Locate the cell with the specified text and output its [x, y] center coordinate. 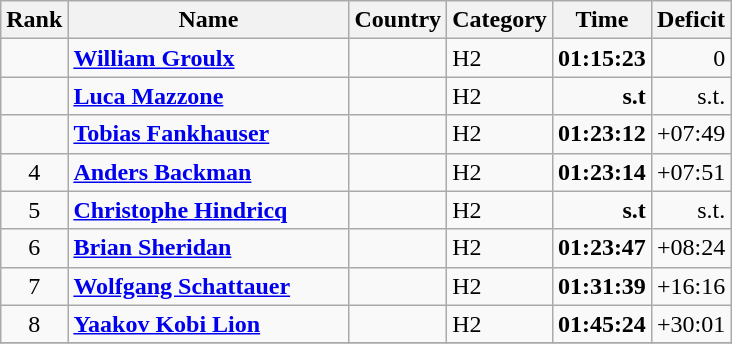
01:23:47 [602, 248]
+30:01 [690, 324]
5 [34, 210]
+07:51 [690, 172]
Time [602, 20]
Wolfgang Schattauer [208, 286]
01:23:14 [602, 172]
+08:24 [690, 248]
Rank [34, 20]
+07:49 [690, 134]
6 [34, 248]
Country [398, 20]
01:23:12 [602, 134]
+16:16 [690, 286]
01:31:39 [602, 286]
Deficit [690, 20]
0 [690, 58]
7 [34, 286]
Tobias Fankhauser [208, 134]
8 [34, 324]
Luca Mazzone [208, 96]
Category [500, 20]
William Groulx [208, 58]
Yaakov Kobi Lion [208, 324]
01:45:24 [602, 324]
4 [34, 172]
Brian Sheridan [208, 248]
Anders Backman [208, 172]
Name [208, 20]
01:15:23 [602, 58]
Christophe Hindricq [208, 210]
